For the text-containing cell, return its midpoint in (x, y) coordinate format. 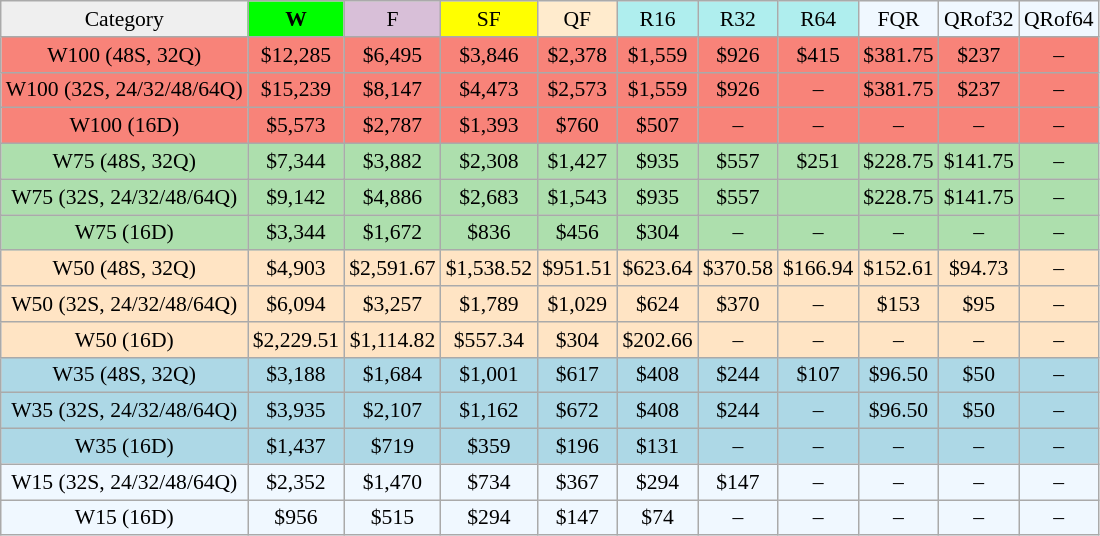
W50 (16D) (124, 340)
$951.51 (577, 269)
$623.64 (657, 269)
$2,683 (489, 197)
W50 (32S, 24/32/48/64Q) (124, 304)
R64 (818, 19)
$153 (898, 304)
W (296, 19)
$94.73 (979, 269)
$166.94 (818, 269)
$107 (818, 375)
$719 (392, 447)
FQR (898, 19)
$1,470 (392, 482)
$3,344 (296, 233)
$956 (296, 518)
R16 (657, 19)
Category (124, 19)
$507 (657, 126)
R32 (738, 19)
$415 (818, 55)
W75 (48S, 32Q) (124, 162)
$1,789 (489, 304)
$5,573 (296, 126)
$456 (577, 233)
$1,029 (577, 304)
$1,437 (296, 447)
$1,001 (489, 375)
$9,142 (296, 197)
$1,543 (577, 197)
$367 (577, 482)
$4,903 (296, 269)
$95 (979, 304)
$6,495 (392, 55)
$557.34 (489, 340)
$836 (489, 233)
W75 (16D) (124, 233)
$734 (489, 482)
$760 (577, 126)
$2,229.51 (296, 340)
$1,162 (489, 411)
SF (489, 19)
$1,427 (577, 162)
$1,672 (392, 233)
$2,107 (392, 411)
$4,886 (392, 197)
$617 (577, 375)
$2,378 (577, 55)
$196 (577, 447)
W35 (16D) (124, 447)
W50 (48S, 32Q) (124, 269)
$251 (818, 162)
$4,473 (489, 90)
$152.61 (898, 269)
$3,257 (392, 304)
$131 (657, 447)
$672 (577, 411)
W15 (16D) (124, 518)
$2,573 (577, 90)
$2,591.67 (392, 269)
$515 (392, 518)
W35 (48S, 32Q) (124, 375)
$370.58 (738, 269)
F (392, 19)
$2,308 (489, 162)
$6,094 (296, 304)
$3,935 (296, 411)
$1,684 (392, 375)
$7,344 (296, 162)
W100 (48S, 32Q) (124, 55)
$624 (657, 304)
$12,285 (296, 55)
$370 (738, 304)
$359 (489, 447)
$1,114.82 (392, 340)
$1,538.52 (489, 269)
$2,787 (392, 126)
W35 (32S, 24/32/48/64Q) (124, 411)
$15,239 (296, 90)
$202.66 (657, 340)
QRof32 (979, 19)
$2,352 (296, 482)
W75 (32S, 24/32/48/64Q) (124, 197)
$3,188 (296, 375)
$8,147 (392, 90)
QF (577, 19)
W100 (32S, 24/32/48/64Q) (124, 90)
W100 (16D) (124, 126)
$1,393 (489, 126)
W15 (32S, 24/32/48/64Q) (124, 482)
QRof64 (1059, 19)
$3,882 (392, 162)
$74 (657, 518)
$3,846 (489, 55)
